For the text-containing cell, return its midpoint in [X, Y] coordinate format. 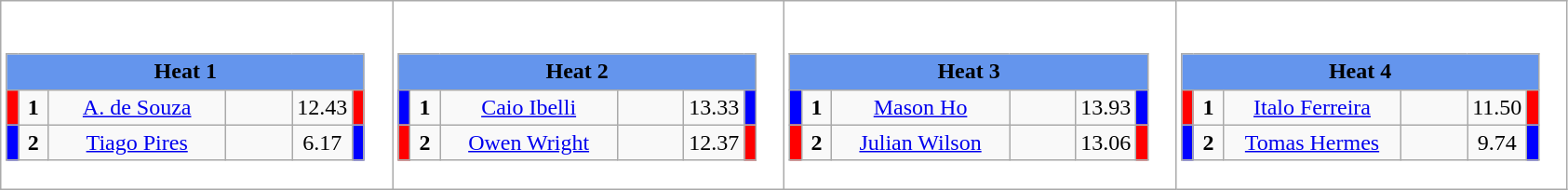
Owen Wright [529, 142]
Mason Ho [921, 107]
Heat 1 [185, 72]
6.17 [322, 142]
13.93 [1106, 107]
Heat 2 1 Caio Ibelli 13.33 2 Owen Wright 12.37 [588, 95]
Heat 4 [1360, 72]
Caio Ibelli [529, 107]
Italo Ferreira [1312, 107]
13.06 [1106, 142]
Heat 1 1 A. de Souza 12.43 2 Tiago Pires 6.17 [197, 95]
Julian Wilson [921, 142]
Tiago Pires [138, 142]
Heat 2 [577, 72]
9.74 [1497, 142]
Heat 3 [969, 72]
12.37 [715, 142]
Heat 3 1 Mason Ho 13.93 2 Julian Wilson 13.06 [981, 95]
12.43 [322, 107]
A. de Souza [138, 107]
Tomas Hermes [1312, 142]
Heat 4 1 Italo Ferreira 11.50 2 Tomas Hermes 9.74 [1372, 95]
11.50 [1497, 107]
13.33 [715, 107]
